Search for the cell housing the specified text and yield its [x, y] center coordinate. 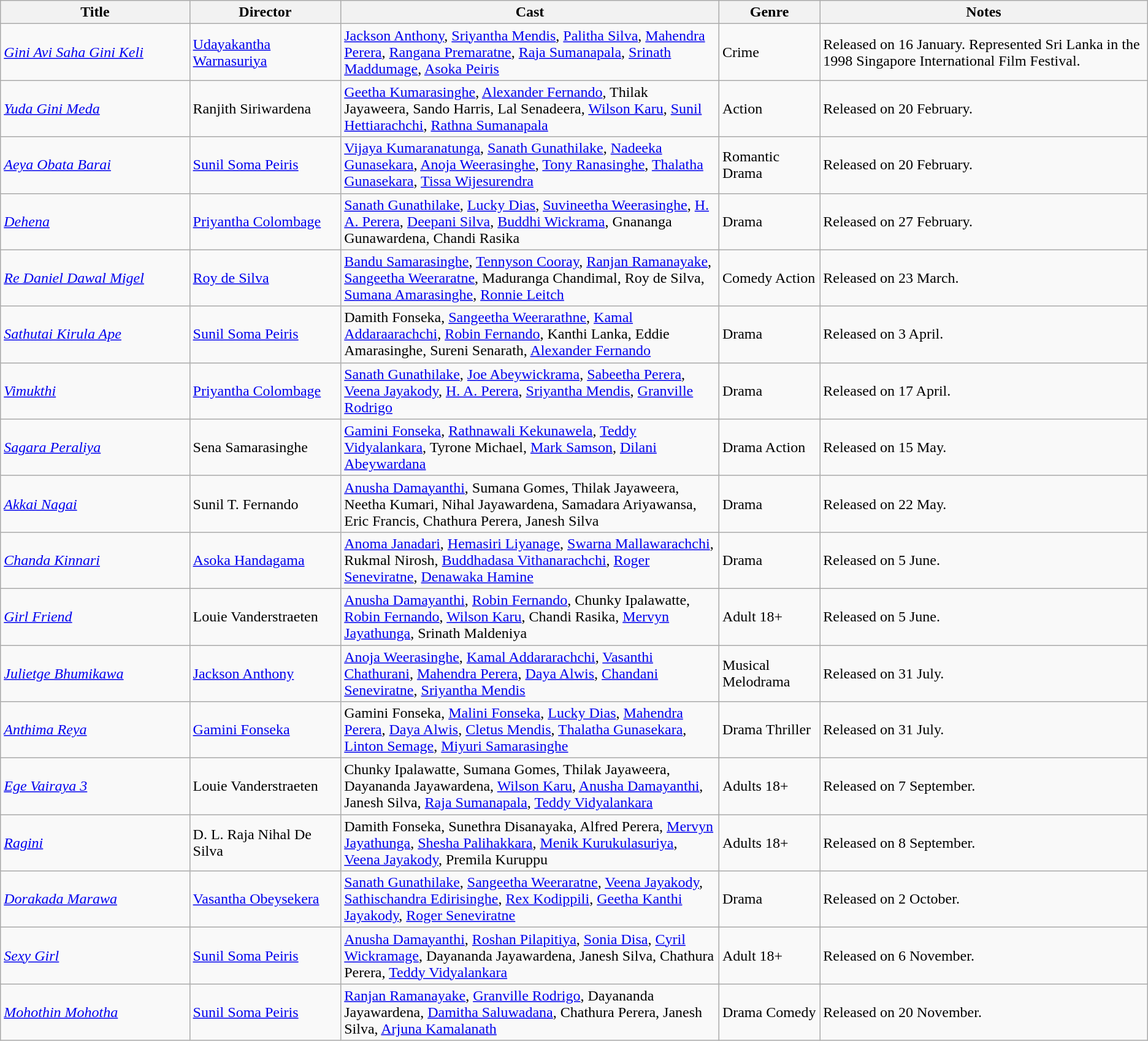
Ranjan Ramanayake, Granville Rodrigo, Dayananda Jayawardena, Damitha Saluwadana, Chathura Perera, Janesh Silva, Arjuna Kamalanath [530, 1012]
Sanath Gunathilake, Lucky Dias, Suvineetha Weerasinghe, H. A. Perera, Deepani Silva, Buddhi Wickrama, Gnananga Gunawardena, Chandi Rasika [530, 221]
Roy de Silva [265, 278]
Sunil T. Fernando [265, 504]
Gini Avi Saha Gini Keli [95, 52]
Dorakada Marawa [95, 899]
Anoja Weerasinghe, Kamal Addararachchi, Vasanthi Chathurani, Mahendra Perera, Daya Alwis, Chandani Seneviratne, Sriyantha Mendis [530, 674]
Damith Fonseka, Sangeetha Weerarathne, Kamal Addaraarachchi, Robin Fernando, Kanthi Lanka, Eddie Amarasinghe, Sureni Senarath, Alexander Fernando [530, 334]
Yuda Gini Meda [95, 109]
Drama Thriller [769, 730]
Released on 23 March. [984, 278]
Gamini Fonseka, Rathnawali Kekunawela, Teddy Vidyalankara, Tyrone Michael, Mark Samson, Dilani Abeywardana [530, 447]
Julietge Bhumikawa [95, 674]
Drama Comedy [769, 1012]
Bandu Samarasinghe, Tennyson Cooray, Ranjan Ramanayake, Sangeetha Weeraratne, Maduranga Chandimal, Roy de Silva, Sumana Amarasinghe, Ronnie Leitch [530, 278]
Akkai Nagai [95, 504]
Genre [769, 12]
Comedy Action [769, 278]
Title [95, 12]
Ragini [95, 843]
Chanda Kinnari [95, 560]
Gamini Fonseka [265, 730]
Girl Friend [95, 617]
Vijaya Kumaranatunga, Sanath Gunathilake, Nadeeka Gunasekara, Anoja Weerasinghe, Tony Ranasinghe, Thalatha Gunasekara, Tissa Wijesurendra [530, 165]
Released on 22 May. [984, 504]
Udayakantha Warnasuriya [265, 52]
Released on 6 November. [984, 956]
Vimukthi [95, 391]
Anusha Damayanthi, Sumana Gomes, Thilak Jayaweera, Neetha Kumari, Nihal Jayawardena, Samadara Ariyawansa, Eric Francis, Chathura Perera, Janesh Silva [530, 504]
Released on 27 February. [984, 221]
Released on 15 May. [984, 447]
Re Daniel Dawal Migel [95, 278]
Anoma Janadari, Hemasiri Liyanage, Swarna Mallawarachchi, Rukmal Nirosh, Buddhadasa Vithanarachchi, Roger Seneviratne, Denawaka Hamine [530, 560]
Released on 3 April. [984, 334]
Released on 8 September. [984, 843]
Released on 16 January. Represented Sri Lanka in the 1998 Singapore International Film Festival. [984, 52]
Mohothin Mohotha [95, 1012]
Vasantha Obeysekera [265, 899]
Released on 7 September. [984, 786]
Released on 17 April. [984, 391]
Damith Fonseka, Sunethra Disanayaka, Alfred Perera, Mervyn Jayathunga, Shesha Palihakkara, Menik Kurukulasuriya, Veena Jayakody, Premila Kuruppu [530, 843]
Sanath Gunathilake, Sangeetha Weeraratne, Veena Jayakody, Sathischandra Edirisinghe, Rex Kodippili, Geetha Kanthi Jayakody, Roger Seneviratne [530, 899]
Jackson Anthony [265, 674]
Anthima Reya [95, 730]
Sathutai Kirula Ape [95, 334]
Sexy Girl [95, 956]
Romantic Drama [769, 165]
Sena Samarasinghe [265, 447]
Gamini Fonseka, Malini Fonseka, Lucky Dias, Mahendra Perera, Daya Alwis, Cletus Mendis, Thalatha Gunasekara, Linton Semage, Miyuri Samarasinghe [530, 730]
Action [769, 109]
Crime [769, 52]
Dehena [95, 221]
Released on 2 October. [984, 899]
Anusha Damayanthi, Robin Fernando, Chunky Ipalawatte, Robin Fernando, Wilson Karu, Chandi Rasika, Mervyn Jayathunga, Srinath Maldeniya [530, 617]
Ege Vairaya 3 [95, 786]
Drama Action [769, 447]
Ranjith Siriwardena [265, 109]
Aeya Obata Barai [95, 165]
Notes [984, 12]
Sanath Gunathilake, Joe Abeywickrama, Sabeetha Perera, Veena Jayakody, H. A. Perera, Sriyantha Mendis, Granville Rodrigo [530, 391]
Sagara Peraliya [95, 447]
Director [265, 12]
Jackson Anthony, Sriyantha Mendis, Palitha Silva, Mahendra Perera, Rangana Premaratne, Raja Sumanapala, Srinath Maddumage, Asoka Peiris [530, 52]
Anusha Damayanthi, Roshan Pilapitiya, Sonia Disa, Cyril Wickramage, Dayananda Jayawardena, Janesh Silva, Chathura Perera, Teddy Vidyalankara [530, 956]
Cast [530, 12]
Musical Melodrama [769, 674]
D. L. Raja Nihal De Silva [265, 843]
Asoka Handagama [265, 560]
Geetha Kumarasinghe, Alexander Fernando, Thilak Jayaweera, Sando Harris, Lal Senadeera, Wilson Karu, Sunil Hettiarachchi, Rathna Sumanapala [530, 109]
Released on 20 November. [984, 1012]
